Scan for the cell matching the given text and deliver its (X, Y) coordinate at center. 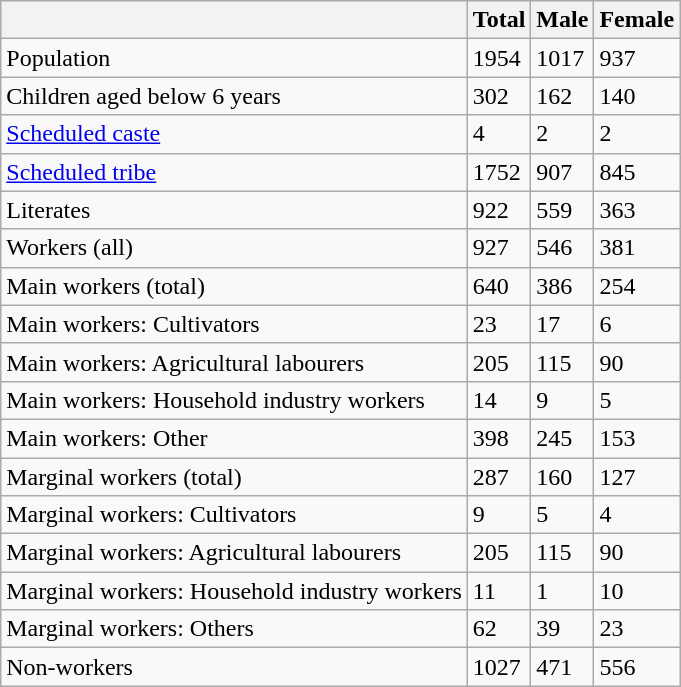
Total (499, 20)
Children aged below 6 years (234, 96)
Literates (234, 210)
471 (562, 667)
Marginal workers: Others (234, 629)
Non-workers (234, 667)
1027 (499, 667)
640 (499, 286)
Marginal workers (total) (234, 477)
11 (499, 591)
Male (562, 20)
302 (499, 96)
363 (637, 210)
127 (637, 477)
1017 (562, 58)
922 (499, 210)
Main workers: Cultivators (234, 324)
153 (637, 438)
10 (637, 591)
1954 (499, 58)
6 (637, 324)
559 (562, 210)
927 (499, 248)
398 (499, 438)
Marginal workers: Agricultural labourers (234, 553)
Main workers: Other (234, 438)
1 (562, 591)
254 (637, 286)
Main workers: Household industry workers (234, 400)
Main workers (total) (234, 286)
381 (637, 248)
Population (234, 58)
Main workers: Agricultural labourers (234, 362)
Scheduled caste (234, 134)
845 (637, 172)
1752 (499, 172)
160 (562, 477)
287 (499, 477)
39 (562, 629)
Marginal workers: Cultivators (234, 515)
Scheduled tribe (234, 172)
17 (562, 324)
245 (562, 438)
556 (637, 667)
162 (562, 96)
Marginal workers: Household industry workers (234, 591)
937 (637, 58)
140 (637, 96)
546 (562, 248)
Workers (all) (234, 248)
14 (499, 400)
386 (562, 286)
907 (562, 172)
Female (637, 20)
62 (499, 629)
